Locate the cell with the specified text and output its [X, Y] center coordinate. 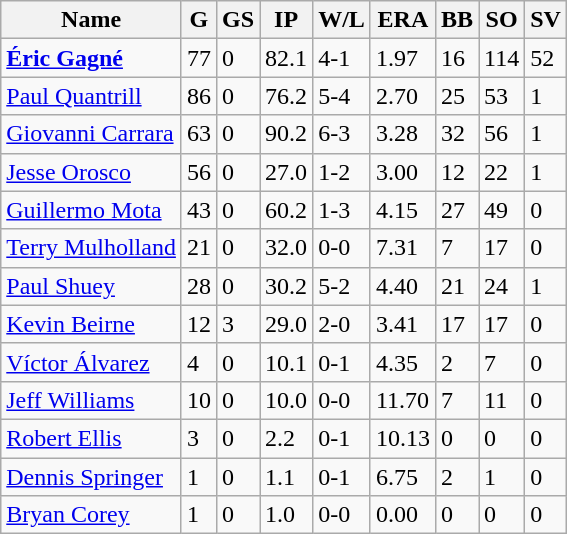
22 [502, 172]
W/L [342, 20]
BB [456, 20]
Paul Shuey [92, 286]
GS [238, 20]
1.1 [286, 477]
Paul Quantrill [92, 96]
Kevin Beirne [92, 324]
29.0 [286, 324]
27 [456, 210]
2.70 [402, 96]
Éric Gagné [92, 58]
SV [546, 20]
4 [198, 362]
Víctor Álvarez [92, 362]
11 [502, 400]
1.97 [402, 58]
Jesse Orosco [92, 172]
60.2 [286, 210]
ERA [402, 20]
4.40 [402, 286]
28 [198, 286]
Giovanni Carrara [92, 134]
10.1 [286, 362]
0.00 [402, 515]
52 [546, 58]
3.28 [402, 134]
Guillermo Mota [92, 210]
5-4 [342, 96]
77 [198, 58]
10 [198, 400]
SO [502, 20]
Bryan Corey [92, 515]
32 [456, 134]
86 [198, 96]
4.35 [402, 362]
IP [286, 20]
114 [502, 58]
G [198, 20]
3.41 [402, 324]
1-2 [342, 172]
24 [502, 286]
11.70 [402, 400]
1.0 [286, 515]
2-0 [342, 324]
76.2 [286, 96]
90.2 [286, 134]
1-3 [342, 210]
Dennis Springer [92, 477]
Name [92, 20]
30.2 [286, 286]
43 [198, 210]
5-2 [342, 286]
6-3 [342, 134]
10.13 [402, 438]
6.75 [402, 477]
Terry Mulholland [92, 248]
25 [456, 96]
Robert Ellis [92, 438]
3.00 [402, 172]
53 [502, 96]
16 [456, 58]
2.2 [286, 438]
49 [502, 210]
32.0 [286, 248]
63 [198, 134]
Jeff Williams [92, 400]
7.31 [402, 248]
4-1 [342, 58]
82.1 [286, 58]
4.15 [402, 210]
10.0 [286, 400]
27.0 [286, 172]
